Provide the [x, y] coordinate of the cell's center where the given text is located.  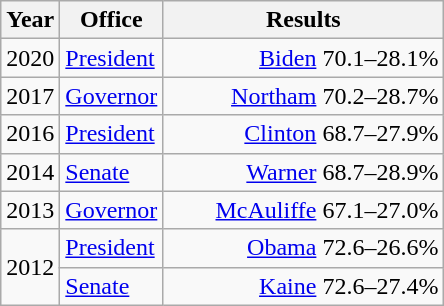
2017 [30, 96]
Clinton 68.7–27.9% [304, 134]
2014 [30, 172]
Results [304, 20]
Office [112, 20]
Biden 70.1–28.1% [304, 58]
Obama 72.6–26.6% [304, 248]
McAuliffe 67.1–27.0% [304, 210]
2020 [30, 58]
2016 [30, 134]
Northam 70.2–28.7% [304, 96]
Year [30, 20]
2013 [30, 210]
Warner 68.7–28.9% [304, 172]
Kaine 72.6–27.4% [304, 286]
2012 [30, 267]
